Capture the cell that displays the provided text and extract its [X, Y] central coordinate. 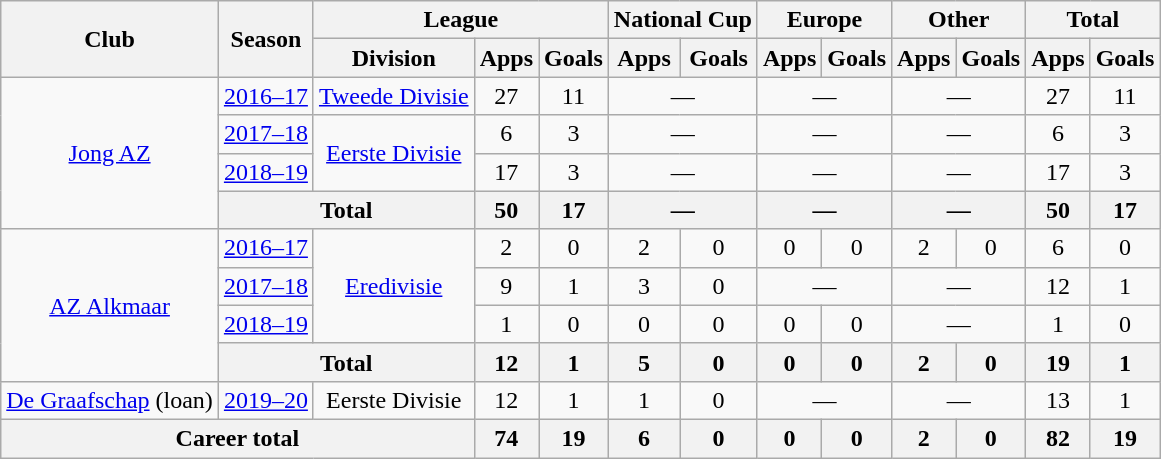
Tweede Divisie [394, 96]
Club [110, 39]
De Graafschap (loan) [110, 400]
Other [959, 20]
AZ Alkmaar [110, 305]
Career total [238, 438]
Season [266, 39]
National Cup [682, 20]
Eredivisie [394, 286]
5 [644, 362]
74 [506, 438]
Jong AZ [110, 153]
Division [394, 58]
League [460, 20]
9 [506, 286]
2019–20 [266, 400]
13 [1058, 400]
Europe [824, 20]
82 [1058, 438]
